Extract the (x, y) coordinate from the center of the cell holding the provided text.  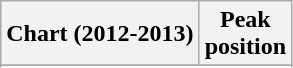
Peakposition (245, 34)
Chart (2012-2013) (100, 34)
